Provide the (X, Y) coordinate of the cell's center where the given text is located.  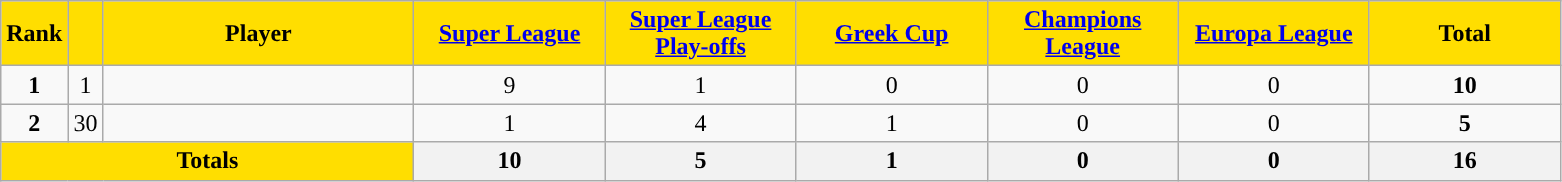
Greek Cup (892, 34)
Super League Play-offs (700, 34)
Totals (208, 161)
30 (86, 123)
4 (700, 123)
Super League (510, 34)
Champions League (1082, 34)
Rank (34, 34)
Europa League (1274, 34)
16 (1464, 161)
Total (1464, 34)
2 (34, 123)
Player (258, 34)
9 (510, 85)
